Output the [X, Y] coordinate of the center of the cell containing the given text.  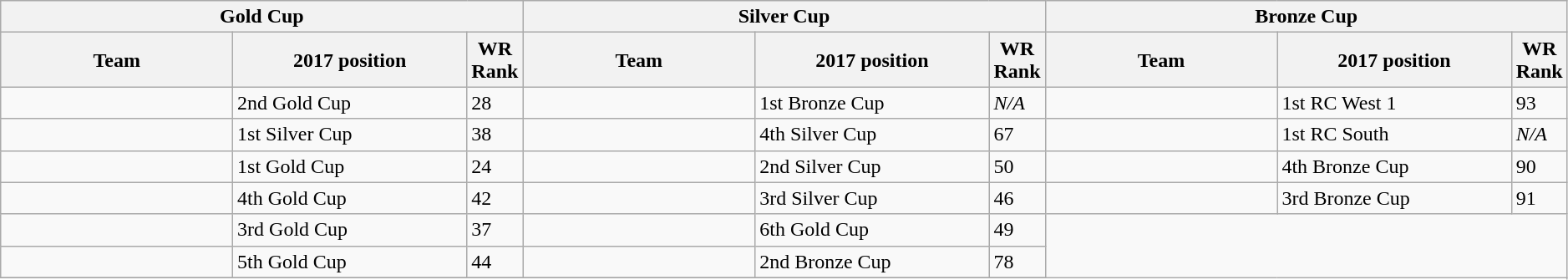
1st RC South [1394, 135]
28 [495, 103]
42 [495, 198]
67 [1017, 135]
Bronze Cup [1307, 17]
1st Bronze Cup [872, 103]
3rd Bronze Cup [1394, 198]
24 [495, 166]
50 [1017, 166]
Gold Cup [262, 17]
1st Silver Cup [350, 135]
46 [1017, 198]
4th Gold Cup [350, 198]
3rd Gold Cup [350, 230]
Silver Cup [784, 17]
38 [495, 135]
1st RC West 1 [1394, 103]
5th Gold Cup [350, 262]
4th Silver Cup [872, 135]
37 [495, 230]
90 [1539, 166]
6th Gold Cup [872, 230]
44 [495, 262]
2nd Bronze Cup [872, 262]
91 [1539, 198]
2nd Silver Cup [872, 166]
78 [1017, 262]
49 [1017, 230]
4th Bronze Cup [1394, 166]
3rd Silver Cup [872, 198]
1st Gold Cup [350, 166]
2nd Gold Cup [350, 103]
93 [1539, 103]
